For the text-containing cell, return its midpoint in (x, y) coordinate format. 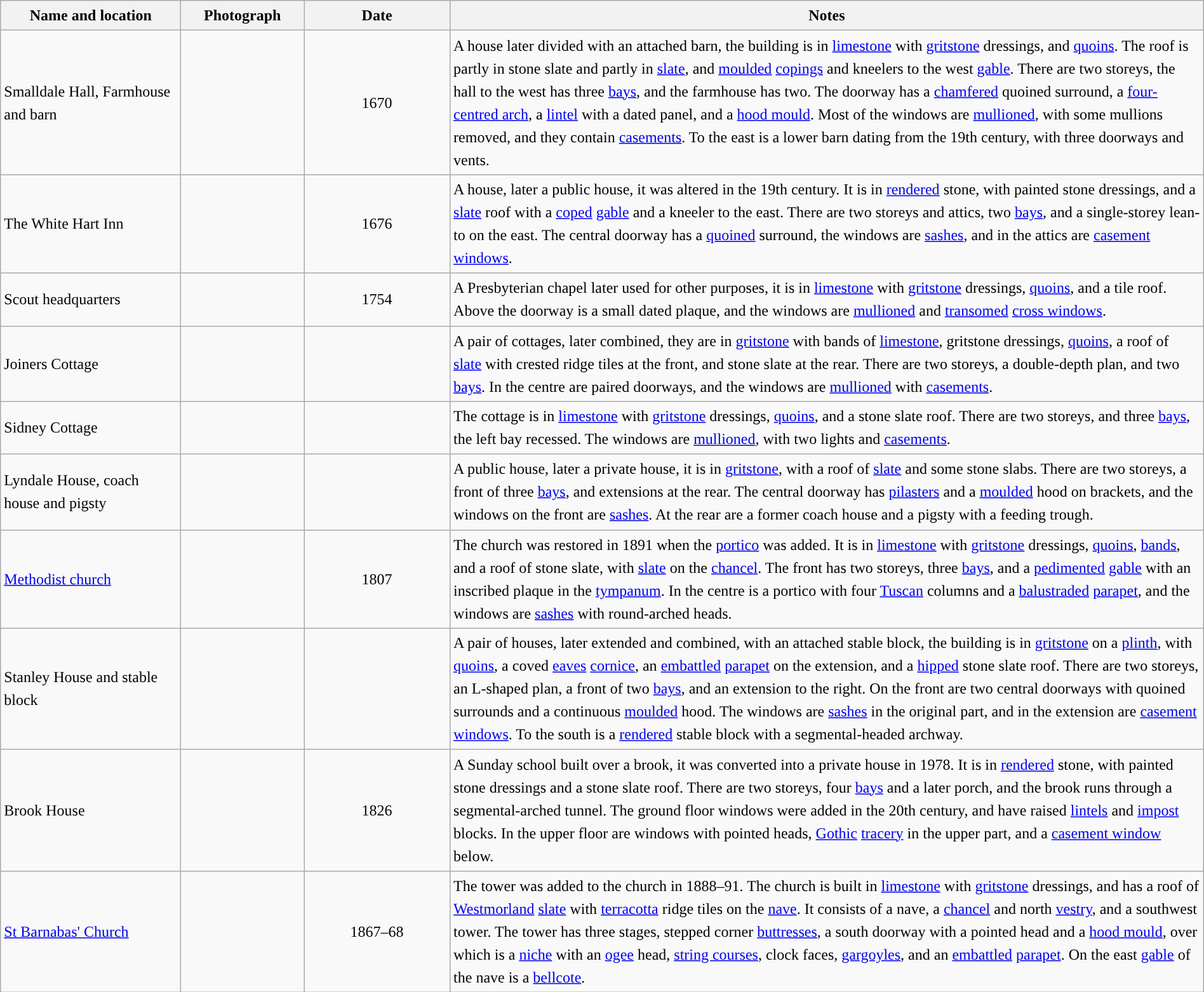
The White Hart Inn (91, 224)
1867–68 (377, 931)
Date (377, 15)
1826 (377, 810)
1676 (377, 224)
Photograph (243, 15)
Brook House (91, 810)
Lyndale House, coach house and pigsty (91, 492)
St Barnabas' Church (91, 931)
1754 (377, 300)
1670 (377, 103)
Scout headquarters (91, 300)
Notes (827, 15)
Stanley House and stable block (91, 688)
Methodist church (91, 579)
1807 (377, 579)
Sidney Cottage (91, 428)
Joiners Cottage (91, 363)
Smalldale Hall, Farmhouse and barn (91, 103)
Name and location (91, 15)
